Provide the (x, y) coordinate of the cell's center where the given text is located.  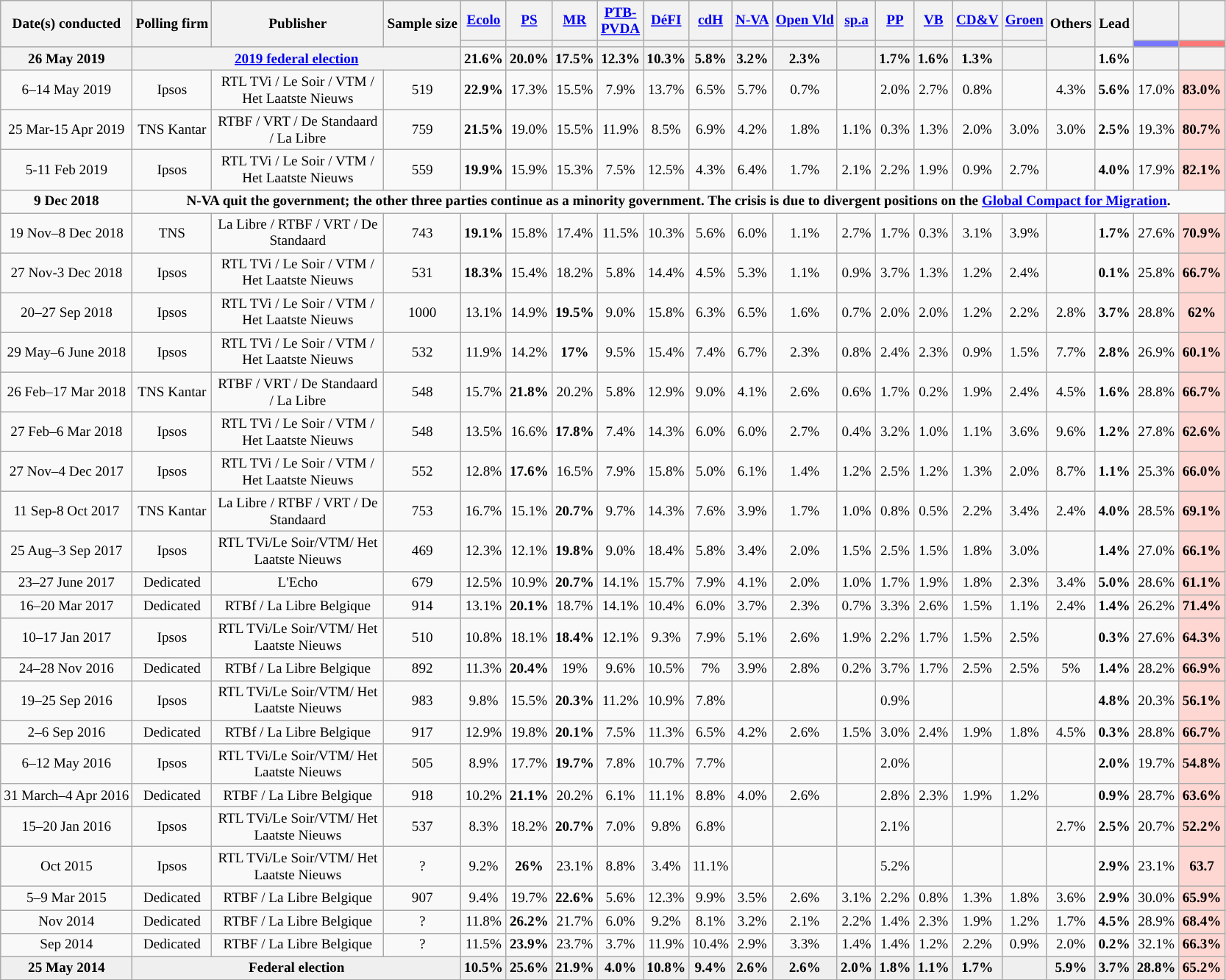
VB (933, 21)
0.5% (933, 512)
21.8% (529, 392)
21.6% (483, 59)
23–27 June 2017 (66, 583)
8.7% (1071, 471)
6.9% (710, 130)
537 (422, 826)
56.1% (1202, 701)
10.7% (666, 764)
25.6% (529, 968)
5% (1071, 669)
22.6% (574, 898)
9 Dec 2018 (66, 201)
27 Feb–6 Mar 2018 (66, 432)
0.6% (856, 392)
54.8% (1202, 764)
Ecolo (483, 21)
19.0% (529, 130)
9.7% (620, 512)
3.5% (752, 898)
11.8% (483, 921)
Federal election (297, 968)
25 Aug–3 Sep 2017 (66, 551)
469 (422, 551)
18.1% (529, 637)
65.2% (1202, 968)
552 (422, 471)
7% (710, 669)
5.9% (1071, 968)
6.7% (752, 352)
CD&V (977, 21)
Polling firm (172, 24)
66.9% (1202, 669)
20.4% (529, 669)
17.4% (574, 233)
68.4% (1202, 921)
80.7% (1202, 130)
19 Nov–8 Dec 2018 (66, 233)
17.7% (529, 764)
679 (422, 583)
16.5% (574, 471)
30.0% (1156, 898)
27.8% (1156, 432)
8.5% (666, 130)
19–25 Sep 2016 (66, 701)
L'Echo (298, 583)
510 (422, 637)
532 (422, 352)
16.7% (483, 512)
5.3% (752, 273)
17.0% (1156, 90)
25 May 2014 (66, 968)
16.6% (529, 432)
14.9% (529, 312)
18.3% (483, 273)
5.1% (752, 637)
7.0% (620, 826)
PP (895, 21)
61.1% (1202, 583)
26% (529, 867)
62% (1202, 312)
26.9% (1156, 352)
6–14 May 2019 (66, 90)
69.1% (1202, 512)
18.7% (574, 606)
17.8% (574, 432)
15.1% (529, 512)
25.8% (1156, 273)
Groen (1024, 21)
983 (422, 701)
2019 federal election (297, 59)
31 March–4 Apr 2016 (66, 795)
DéFI (666, 21)
66.3% (1202, 945)
892 (422, 669)
cdH (710, 21)
27 Nov–4 Dec 2017 (66, 471)
12.8% (483, 471)
19.9% (483, 170)
15.3% (574, 170)
0.1% (1114, 273)
PS (529, 21)
25 Mar-15 Apr 2019 (66, 130)
Oct 2015 (66, 867)
28.7% (1156, 795)
28.5% (1156, 512)
17.3% (529, 90)
Lead (1114, 24)
10.2% (483, 795)
Sep 2014 (66, 945)
71.4% (1202, 606)
21.1% (529, 795)
11.2% (620, 701)
14.4% (666, 273)
66.0% (1202, 471)
7.6% (710, 512)
Date(s) conducted (66, 24)
19.5% (574, 312)
6.8% (710, 826)
28.6% (1156, 583)
82.1% (1202, 170)
17.6% (529, 471)
6–12 May 2016 (66, 764)
19.1% (483, 233)
26 Feb–17 Mar 2018 (66, 392)
sp.a (856, 21)
27 Nov-3 Dec 2018 (66, 273)
10–17 Jan 2017 (66, 637)
5.7% (752, 90)
15–20 Jan 2016 (66, 826)
17% (574, 352)
Open Vld (805, 21)
13.7% (666, 90)
17.5% (574, 59)
4.8% (1114, 701)
27.0% (1156, 551)
531 (422, 273)
17.9% (1156, 170)
5-11 Feb 2019 (66, 170)
753 (422, 512)
Sample size (422, 24)
5.2% (895, 867)
914 (422, 606)
26 May 2019 (66, 59)
52.2% (1202, 826)
907 (422, 898)
29 May–6 June 2018 (66, 352)
9.5% (620, 352)
0.4% (856, 432)
62.6% (1202, 432)
70.9% (1202, 233)
MR (574, 21)
505 (422, 764)
21.5% (483, 130)
559 (422, 170)
TNS (172, 233)
8.3% (483, 826)
759 (422, 130)
N-VA (752, 21)
918 (422, 795)
20–27 Sep 2018 (66, 312)
9.3% (666, 637)
63.7 (1202, 867)
24–28 Nov 2016 (66, 669)
13.5% (483, 432)
2–6 Sep 2016 (66, 732)
66.1% (1202, 551)
25.3% (1156, 471)
Publisher (298, 24)
14.2% (529, 352)
5–9 Mar 2015 (66, 898)
23.9% (529, 945)
917 (422, 732)
21.7% (574, 921)
8.1% (710, 921)
16–20 Mar 2017 (66, 606)
519 (422, 90)
20.0% (529, 59)
1000 (422, 312)
28.2% (1156, 669)
743 (422, 233)
21.9% (574, 968)
64.3% (1202, 637)
Others (1071, 24)
8.9% (483, 764)
32.1% (1156, 945)
11 Sep-8 Oct 2017 (66, 512)
PTB-PVDA (620, 21)
28.9% (1156, 921)
23.7% (574, 945)
19.3% (1156, 130)
Nov 2014 (66, 921)
65.9% (1202, 898)
9.9% (710, 898)
83.0% (1202, 90)
60.1% (1202, 352)
15.9% (529, 170)
6.3% (710, 312)
22.9% (483, 90)
63.6% (1202, 795)
6.4% (752, 170)
19% (574, 669)
